Identify which cell holds the provided text, then report its (X, Y) central coordinate. 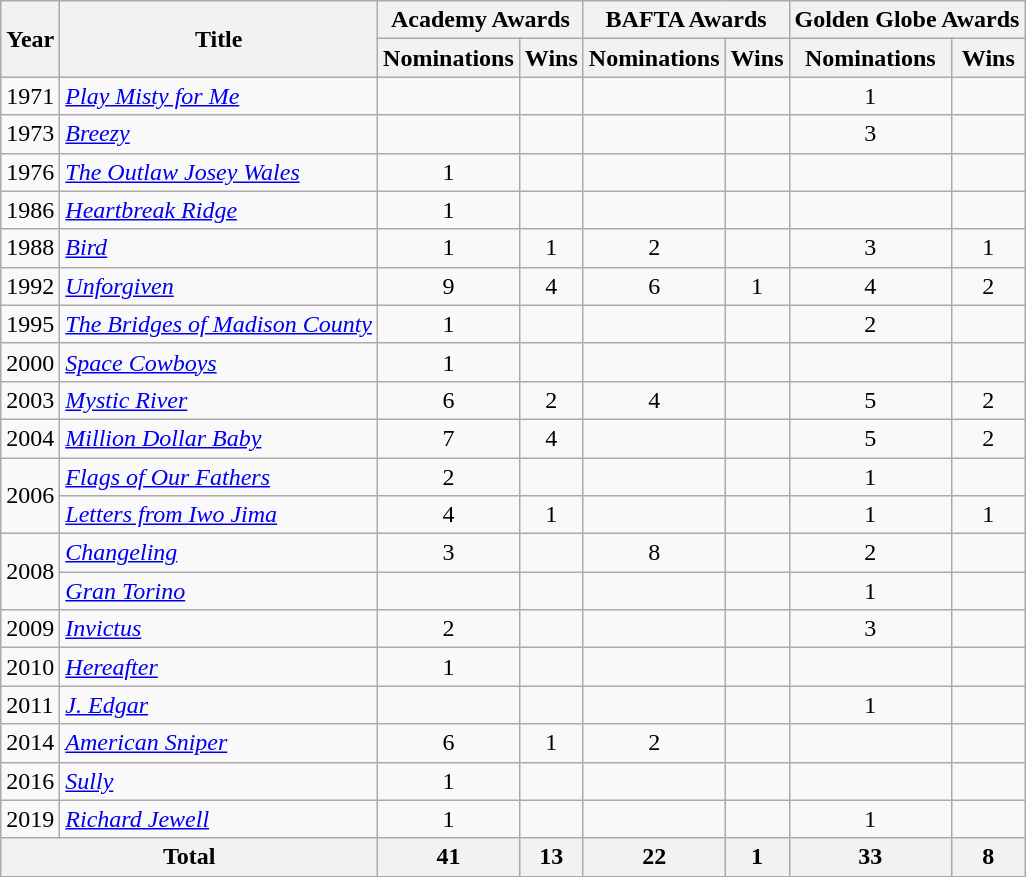
Play Misty for Me (219, 96)
2019 (30, 819)
7 (449, 438)
1988 (30, 248)
2011 (30, 705)
2010 (30, 667)
The Outlaw Josey Wales (219, 172)
Golden Globe Awards (907, 20)
Year (30, 39)
2016 (30, 781)
Academy Awards (481, 20)
1973 (30, 134)
Gran Torino (219, 591)
Hereafter (219, 667)
J. Edgar (219, 705)
1995 (30, 324)
2014 (30, 743)
Bird (219, 248)
1971 (30, 96)
1992 (30, 286)
2000 (30, 362)
1986 (30, 210)
Space Cowboys (219, 362)
Million Dollar Baby (219, 438)
33 (870, 857)
Total (190, 857)
Invictus (219, 629)
Title (219, 39)
American Sniper (219, 743)
1976 (30, 172)
Breezy (219, 134)
Mystic River (219, 400)
13 (551, 857)
Sully (219, 781)
2003 (30, 400)
2004 (30, 438)
2009 (30, 629)
Heartbreak Ridge (219, 210)
Richard Jewell (219, 819)
22 (654, 857)
9 (449, 286)
Unforgiven (219, 286)
Changeling (219, 553)
The Bridges of Madison County (219, 324)
41 (449, 857)
BAFTA Awards (686, 20)
Flags of Our Fathers (219, 477)
Letters from Iwo Jima (219, 515)
2008 (30, 572)
2006 (30, 496)
